Detect which cell encompasses the target text, then output its (x, y) center coordinate. 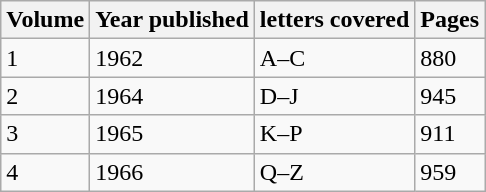
Q–Z (334, 172)
1964 (172, 96)
Volume (46, 20)
3 (46, 134)
959 (450, 172)
Pages (450, 20)
Year published (172, 20)
945 (450, 96)
1962 (172, 58)
1965 (172, 134)
1 (46, 58)
1966 (172, 172)
A–C (334, 58)
K–P (334, 134)
letters covered (334, 20)
2 (46, 96)
880 (450, 58)
4 (46, 172)
911 (450, 134)
D–J (334, 96)
